Search for the cell housing the specified text and yield its (x, y) center coordinate. 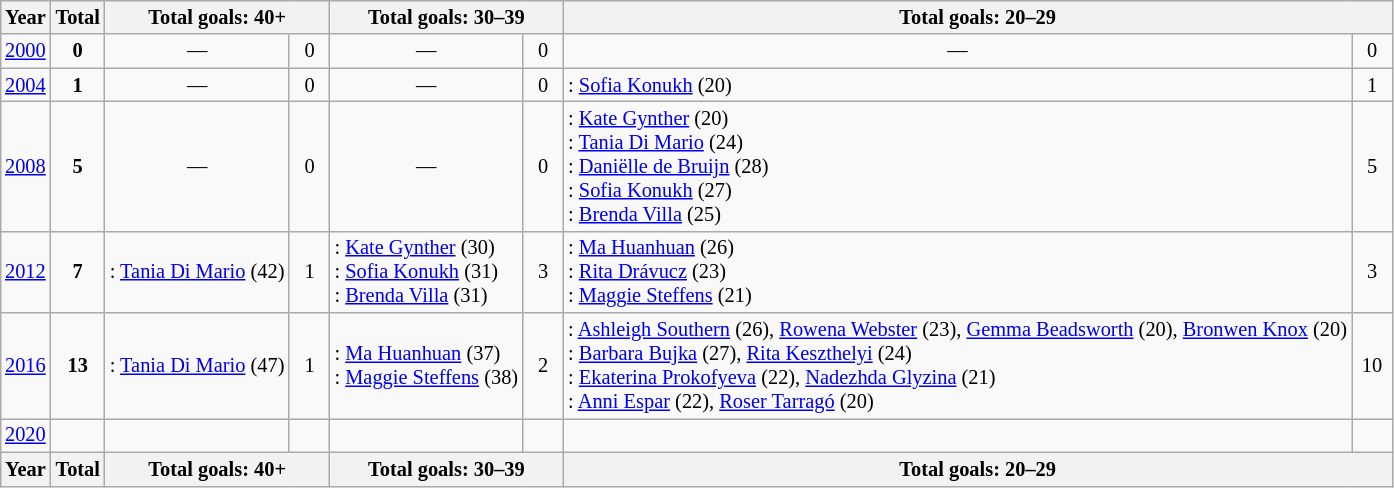
: Ma Huanhuan (26): Rita Drávucz (23): Maggie Steffens (21) (958, 272)
10 (1372, 366)
13 (78, 366)
2008 (25, 166)
: Sofia Konukh (20) (958, 85)
7 (78, 272)
: Ma Huanhuan (37): Maggie Steffens (38) (426, 366)
2000 (25, 51)
: Kate Gynther (30): Sofia Konukh (31): Brenda Villa (31) (426, 272)
2012 (25, 272)
: Tania Di Mario (47) (198, 366)
: Tania Di Mario (42) (198, 272)
2016 (25, 366)
: Kate Gynther (20): Tania Di Mario (24): Daniëlle de Bruijn (28): Sofia Konukh (27): Brenda Villa (25) (958, 166)
2 (543, 366)
2020 (25, 435)
2004 (25, 85)
